Determine the [X, Y] coordinate at the center of the cell enclosing the given text.  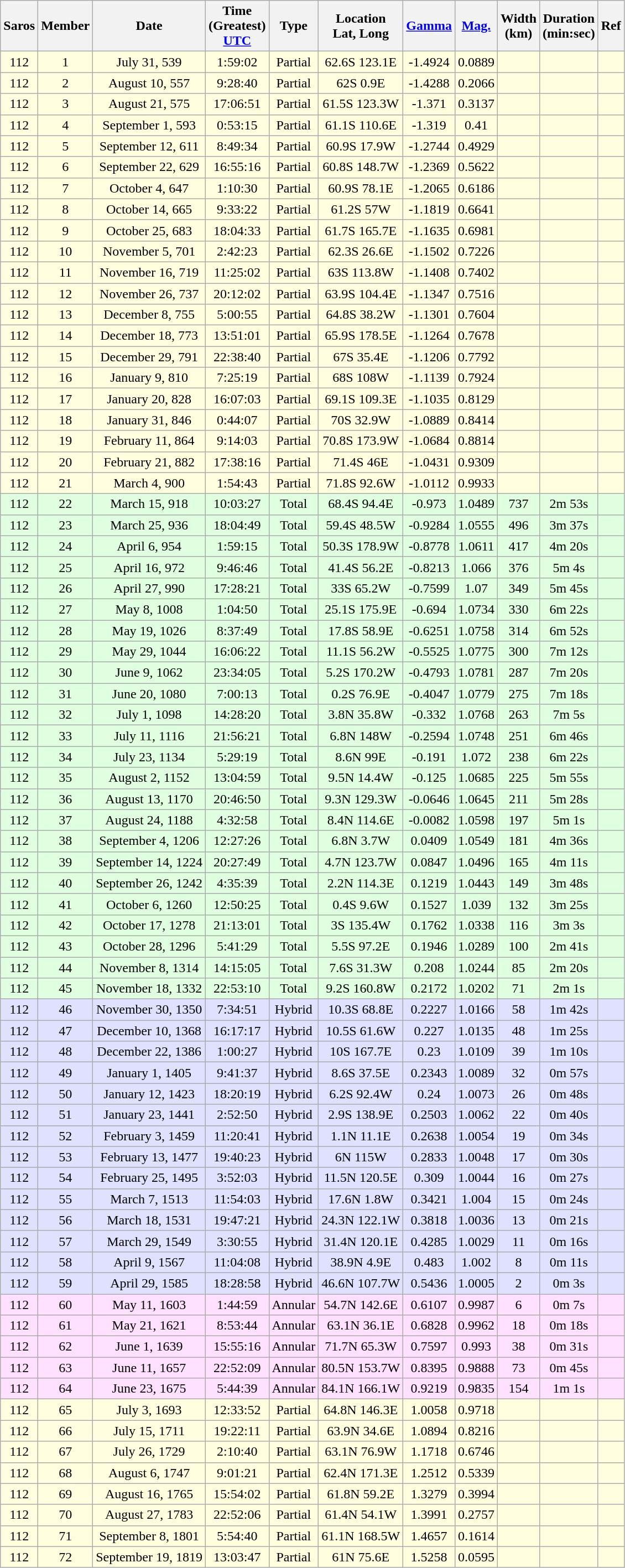
61.5S 123.3W [361, 104]
13:51:01 [237, 336]
0.9835 [476, 1389]
1:59:02 [237, 62]
41.4S 56.2E [361, 567]
43 [65, 946]
1.039 [476, 904]
0.23 [429, 1052]
4m 36s [569, 841]
10:03:27 [237, 504]
-0.5525 [429, 652]
August 27, 1783 [149, 1515]
July 31, 539 [149, 62]
1.0748 [476, 736]
0.7924 [476, 378]
1.0036 [476, 1220]
0.7597 [429, 1347]
42 [65, 925]
275 [519, 694]
0.8395 [429, 1368]
15:55:16 [237, 1347]
0.0409 [429, 841]
Width(km) [519, 26]
116 [519, 925]
16:06:22 [237, 652]
2m 41s [569, 946]
-1.1264 [429, 336]
0m 31s [569, 1347]
September 26, 1242 [149, 883]
6.8N 148W [361, 736]
January 1, 1405 [149, 1073]
Saros [19, 26]
0.483 [429, 1262]
737 [519, 504]
-0.2594 [429, 736]
251 [519, 736]
-0.6251 [429, 630]
0.2757 [476, 1515]
January 31, 846 [149, 420]
0.6746 [476, 1452]
December 8, 755 [149, 315]
36 [65, 799]
54.7N 142.6E [361, 1304]
5 [65, 146]
57 [65, 1241]
0.8814 [476, 441]
November 26, 737 [149, 294]
0.227 [429, 1031]
63.9S 104.4E [361, 294]
December 18, 773 [149, 336]
0.7516 [476, 294]
80.5N 153.7W [361, 1368]
December 10, 1368 [149, 1031]
0.7604 [476, 315]
72 [65, 1557]
-1.4288 [429, 83]
0.2343 [429, 1073]
84.1N 166.1W [361, 1389]
62 [65, 1347]
9:33:22 [237, 209]
September 4, 1206 [149, 841]
July 23, 1134 [149, 757]
1.0489 [476, 504]
1.004 [476, 1199]
68 [65, 1473]
17:38:16 [237, 462]
61.1N 168.5W [361, 1536]
33 [65, 736]
January 12, 1423 [149, 1094]
64.8S 38.2W [361, 315]
1.0611 [476, 546]
12:33:52 [237, 1410]
March 29, 1549 [149, 1241]
0.6186 [476, 188]
March 25, 936 [149, 525]
1.0338 [476, 925]
8:53:44 [237, 1326]
154 [519, 1389]
0.2227 [429, 1010]
11:04:08 [237, 1262]
October 4, 647 [149, 188]
0.9962 [476, 1326]
11:20:41 [237, 1136]
49 [65, 1073]
0.5339 [476, 1473]
0.9309 [476, 462]
-1.1301 [429, 315]
9 [65, 230]
1.0166 [476, 1010]
349 [519, 588]
0.7226 [476, 251]
November 5, 701 [149, 251]
0.5622 [476, 167]
5m 55s [569, 778]
2:10:40 [237, 1452]
May 21, 1621 [149, 1326]
-1.0684 [429, 441]
5:54:40 [237, 1536]
67 [65, 1452]
18:20:19 [237, 1094]
0.8414 [476, 420]
13:04:59 [237, 778]
17:06:51 [237, 104]
45 [65, 989]
68S 108W [361, 378]
60.9S 17.9W [361, 146]
31 [65, 694]
63.1N 76.9W [361, 1452]
0.1527 [429, 904]
0m 3s [569, 1283]
0m 27s [569, 1178]
59 [65, 1283]
70.8S 173.9W [361, 441]
63S 113.8W [361, 272]
June 1, 1639 [149, 1347]
21:56:21 [237, 736]
1.0244 [476, 968]
0m 57s [569, 1073]
100 [519, 946]
9:46:46 [237, 567]
-0.125 [429, 778]
0.9888 [476, 1368]
April 16, 972 [149, 567]
-0.4047 [429, 694]
0.7792 [476, 357]
-1.2744 [429, 146]
238 [519, 757]
7m 12s [569, 652]
1.0775 [476, 652]
February 25, 1495 [149, 1178]
2:42:23 [237, 251]
-1.0889 [429, 420]
1.4657 [429, 1536]
0m 11s [569, 1262]
0:53:15 [237, 125]
14 [65, 336]
3:52:03 [237, 1178]
7 [65, 188]
0.24 [429, 1094]
53 [65, 1157]
8:49:34 [237, 146]
225 [519, 778]
12:50:25 [237, 904]
22:52:09 [237, 1368]
23:34:05 [237, 673]
-0.4793 [429, 673]
Member [65, 26]
1.0005 [476, 1283]
December 29, 791 [149, 357]
0m 18s [569, 1326]
April 29, 1585 [149, 1283]
20:27:49 [237, 862]
60.8S 148.7W [361, 167]
1.0048 [476, 1157]
52 [65, 1136]
7:25:19 [237, 378]
9:14:03 [237, 441]
-0.9284 [429, 525]
1.0734 [476, 609]
181 [519, 841]
November 18, 1332 [149, 989]
1:44:59 [237, 1304]
10.3S 68.8E [361, 1010]
1.0202 [476, 989]
18:28:58 [237, 1283]
0.1946 [429, 946]
1.0289 [476, 946]
4:32:58 [237, 820]
1.3991 [429, 1515]
0.309 [429, 1178]
11.5N 120.5E [361, 1178]
Duration(min:sec) [569, 26]
73 [519, 1368]
5m 1s [569, 820]
54 [65, 1178]
16:55:16 [237, 167]
0m 30s [569, 1157]
-1.1206 [429, 357]
8.6S 37.5E [361, 1073]
1.2512 [429, 1473]
41 [65, 904]
62.3S 26.6E [361, 251]
November 30, 1350 [149, 1010]
0.2066 [476, 83]
59.4S 48.5W [361, 525]
0.6981 [476, 230]
Gamma [429, 26]
20 [65, 462]
62S 0.9E [361, 83]
9.5N 14.4W [361, 778]
February 3, 1459 [149, 1136]
1.072 [476, 757]
1.0645 [476, 799]
376 [519, 567]
-1.1502 [429, 251]
1.0549 [476, 841]
17:28:21 [237, 588]
Mag. [476, 26]
21 [65, 483]
-1.4924 [429, 62]
-0.191 [429, 757]
55 [65, 1199]
March 15, 918 [149, 504]
2:52:50 [237, 1115]
1.0135 [476, 1031]
August 24, 1188 [149, 820]
1m 42s [569, 1010]
63.9N 34.6E [361, 1431]
5m 45s [569, 588]
50 [65, 1094]
4:35:39 [237, 883]
69.1S 109.3E [361, 399]
5m 4s [569, 567]
7:00:13 [237, 694]
14:15:05 [237, 968]
5:44:39 [237, 1389]
4m 11s [569, 862]
1.0109 [476, 1052]
68.4S 94.4E [361, 504]
10.5S 61.6W [361, 1031]
4 [65, 125]
August 16, 1765 [149, 1494]
3m 25s [569, 904]
51 [65, 1115]
165 [519, 862]
0.2833 [429, 1157]
11.1S 56.2W [361, 652]
3 [65, 104]
65 [65, 1410]
1:00:27 [237, 1052]
61.1S 110.6E [361, 125]
14:28:20 [237, 715]
-1.1408 [429, 272]
0.4S 9.6W [361, 904]
23 [65, 525]
61N 75.6E [361, 1557]
1.0062 [476, 1115]
0.6107 [429, 1304]
69 [65, 1494]
62.4N 171.3E [361, 1473]
0.4285 [429, 1241]
-1.1347 [429, 294]
314 [519, 630]
-0.0646 [429, 799]
0m 34s [569, 1136]
4.7N 123.7W [361, 862]
1.5258 [429, 1557]
61.7S 165.7E [361, 230]
0m 48s [569, 1094]
3m 3s [569, 925]
22:38:40 [237, 357]
0.0847 [429, 862]
1.0555 [476, 525]
63.1N 36.1E [361, 1326]
1m 25s [569, 1031]
August 13, 1170 [149, 799]
0.208 [429, 968]
1.0044 [476, 1178]
4m 20s [569, 546]
19:22:11 [237, 1431]
April 9, 1567 [149, 1262]
May 8, 1008 [149, 609]
August 2, 1152 [149, 778]
May 11, 1603 [149, 1304]
0.1219 [429, 883]
5m 28s [569, 799]
April 27, 990 [149, 588]
1.0781 [476, 673]
5.5S 97.2E [361, 946]
1.066 [476, 567]
December 22, 1386 [149, 1052]
1.1N 11.1E [361, 1136]
0.993 [476, 1347]
7m 20s [569, 673]
1.0073 [476, 1094]
12:27:26 [237, 841]
20:12:02 [237, 294]
417 [519, 546]
September 14, 1224 [149, 862]
16:17:17 [237, 1031]
10S 167.7E [361, 1052]
46.6N 107.7W [361, 1283]
May 29, 1044 [149, 652]
January 23, 1441 [149, 1115]
1.0685 [476, 778]
-1.371 [429, 104]
50.3S 178.9W [361, 546]
-0.694 [429, 609]
263 [519, 715]
19:40:23 [237, 1157]
20:46:50 [237, 799]
13:03:47 [237, 1557]
37 [65, 820]
-0.973 [429, 504]
February 13, 1477 [149, 1157]
Ref [611, 26]
17.8S 58.9E [361, 630]
25 [65, 567]
March 18, 1531 [149, 1220]
15:54:02 [237, 1494]
12 [65, 294]
0.41 [476, 125]
0.8216 [476, 1431]
8.6N 99E [361, 757]
61 [65, 1326]
0.3137 [476, 104]
71.7N 65.3W [361, 1347]
October 25, 683 [149, 230]
496 [519, 525]
29 [65, 652]
21:13:01 [237, 925]
330 [519, 609]
64.8N 146.3E [361, 1410]
August 6, 1747 [149, 1473]
-1.2369 [429, 167]
-0.332 [429, 715]
17.6N 1.8W [361, 1199]
-1.1635 [429, 230]
0m 40s [569, 1115]
February 21, 882 [149, 462]
70 [65, 1515]
-1.1035 [429, 399]
0.6828 [429, 1326]
19:47:21 [237, 1220]
0.9987 [476, 1304]
1.0894 [429, 1431]
149 [519, 883]
0.3421 [429, 1199]
1.0496 [476, 862]
October 28, 1296 [149, 946]
0m 16s [569, 1241]
7m 5s [569, 715]
July 15, 1711 [149, 1431]
18:04:33 [237, 230]
May 19, 1026 [149, 630]
6.2S 92.4W [361, 1094]
0.9718 [476, 1410]
6m 46s [569, 736]
5.2S 170.2W [361, 673]
February 11, 864 [149, 441]
66 [65, 1431]
-0.8213 [429, 567]
60 [65, 1304]
0.2172 [429, 989]
3S 135.4W [361, 925]
October 14, 665 [149, 209]
28 [65, 630]
11:25:02 [237, 272]
1.3279 [429, 1494]
60.9S 78.1E [361, 188]
9:28:40 [237, 83]
30 [65, 673]
-1.2065 [429, 188]
3m 48s [569, 883]
63 [65, 1368]
70S 32.9W [361, 420]
1m 1s [569, 1389]
June 9, 1062 [149, 673]
0.6641 [476, 209]
0m 21s [569, 1220]
0:44:07 [237, 420]
33S 65.2W [361, 588]
1.0779 [476, 694]
-0.0082 [429, 820]
6N 115W [361, 1157]
0.0595 [476, 1557]
1:10:30 [237, 188]
9.3N 129.3W [361, 799]
2m 20s [569, 968]
2m 53s [569, 504]
1.0089 [476, 1073]
-1.1819 [429, 209]
22:53:10 [237, 989]
8.4N 114.6E [361, 820]
71.8S 92.6W [361, 483]
0.2S 76.9E [361, 694]
July 26, 1729 [149, 1452]
44 [65, 968]
85 [519, 968]
287 [519, 673]
61.4N 54.1W [361, 1515]
0m 45s [569, 1368]
6.8N 3.7W [361, 841]
January 20, 828 [149, 399]
300 [519, 652]
24 [65, 546]
40 [65, 883]
5:00:55 [237, 315]
November 8, 1314 [149, 968]
0.9219 [429, 1389]
July 3, 1693 [149, 1410]
June 11, 1657 [149, 1368]
September 22, 629 [149, 167]
1.0768 [476, 715]
1.0443 [476, 883]
-1.1139 [429, 378]
67S 35.4E [361, 357]
0.5436 [429, 1283]
0.3818 [429, 1220]
Date [149, 26]
0.7678 [476, 336]
18:04:49 [237, 525]
3.8N 35.8W [361, 715]
3m 37s [569, 525]
1.1718 [429, 1452]
46 [65, 1010]
0.4929 [476, 146]
61.2S 57W [361, 209]
211 [519, 799]
1.0758 [476, 630]
0.0889 [476, 62]
27 [65, 609]
7:34:51 [237, 1010]
0.3994 [476, 1494]
1.002 [476, 1262]
2.2N 114.3E [361, 883]
197 [519, 820]
-0.8778 [429, 546]
0.2503 [429, 1115]
16:07:03 [237, 399]
0.1614 [476, 1536]
1.0054 [476, 1136]
6m 52s [569, 630]
April 6, 954 [149, 546]
1:54:43 [237, 483]
65.9S 178.5E [361, 336]
September 1, 593 [149, 125]
7.6S 31.3W [361, 968]
10 [65, 251]
0.7402 [476, 272]
71.4S 46E [361, 462]
March 4, 900 [149, 483]
8:37:49 [237, 630]
Type [294, 26]
0.8129 [476, 399]
0m 7s [569, 1304]
22:52:06 [237, 1515]
38.9N 4.9E [361, 1262]
August 10, 557 [149, 83]
56 [65, 1220]
1.0058 [429, 1410]
1:59:15 [237, 546]
-1.319 [429, 125]
0m 24s [569, 1199]
34 [65, 757]
2.9S 138.9E [361, 1115]
January 9, 810 [149, 378]
9.2S 160.8W [361, 989]
35 [65, 778]
7m 18s [569, 694]
March 7, 1513 [149, 1199]
47 [65, 1031]
July 1, 1098 [149, 715]
November 16, 719 [149, 272]
1.07 [476, 588]
5:41:29 [237, 946]
-1.0431 [429, 462]
June 20, 1080 [149, 694]
31.4N 120.1E [361, 1241]
October 6, 1260 [149, 904]
September 8, 1801 [149, 1536]
5:29:19 [237, 757]
July 11, 1116 [149, 736]
1.0029 [476, 1241]
0.1762 [429, 925]
61.8N 59.2E [361, 1494]
9:41:37 [237, 1073]
1 [65, 62]
1m 10s [569, 1052]
2m 1s [569, 989]
9:01:21 [237, 1473]
24.3N 122.1W [361, 1220]
11:54:03 [237, 1199]
September 19, 1819 [149, 1557]
October 17, 1278 [149, 925]
-0.7599 [429, 588]
June 23, 1675 [149, 1389]
0.2638 [429, 1136]
132 [519, 904]
LocationLat, Long [361, 26]
Time(Greatest)UTC [237, 26]
64 [65, 1389]
62.6S 123.1E [361, 62]
-1.0112 [429, 483]
1.0598 [476, 820]
August 21, 575 [149, 104]
September 12, 611 [149, 146]
1:04:50 [237, 609]
25.1S 175.9E [361, 609]
3:30:55 [237, 1241]
0.9933 [476, 483]
